Identify which cell holds the provided text, then report its (x, y) central coordinate. 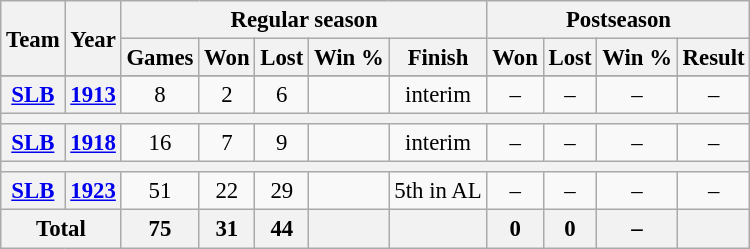
7 (227, 143)
31 (227, 229)
6 (282, 95)
Regular season (304, 20)
1918 (93, 143)
29 (282, 191)
Team (33, 38)
1913 (93, 95)
44 (282, 229)
1923 (93, 191)
Year (93, 38)
Total (61, 229)
2 (227, 95)
16 (160, 143)
Games (160, 58)
Postseason (618, 20)
75 (160, 229)
Result (714, 58)
22 (227, 191)
9 (282, 143)
Finish (438, 58)
8 (160, 95)
5th in AL (438, 191)
51 (160, 191)
